For the text-containing cell, return its midpoint in (X, Y) coordinate format. 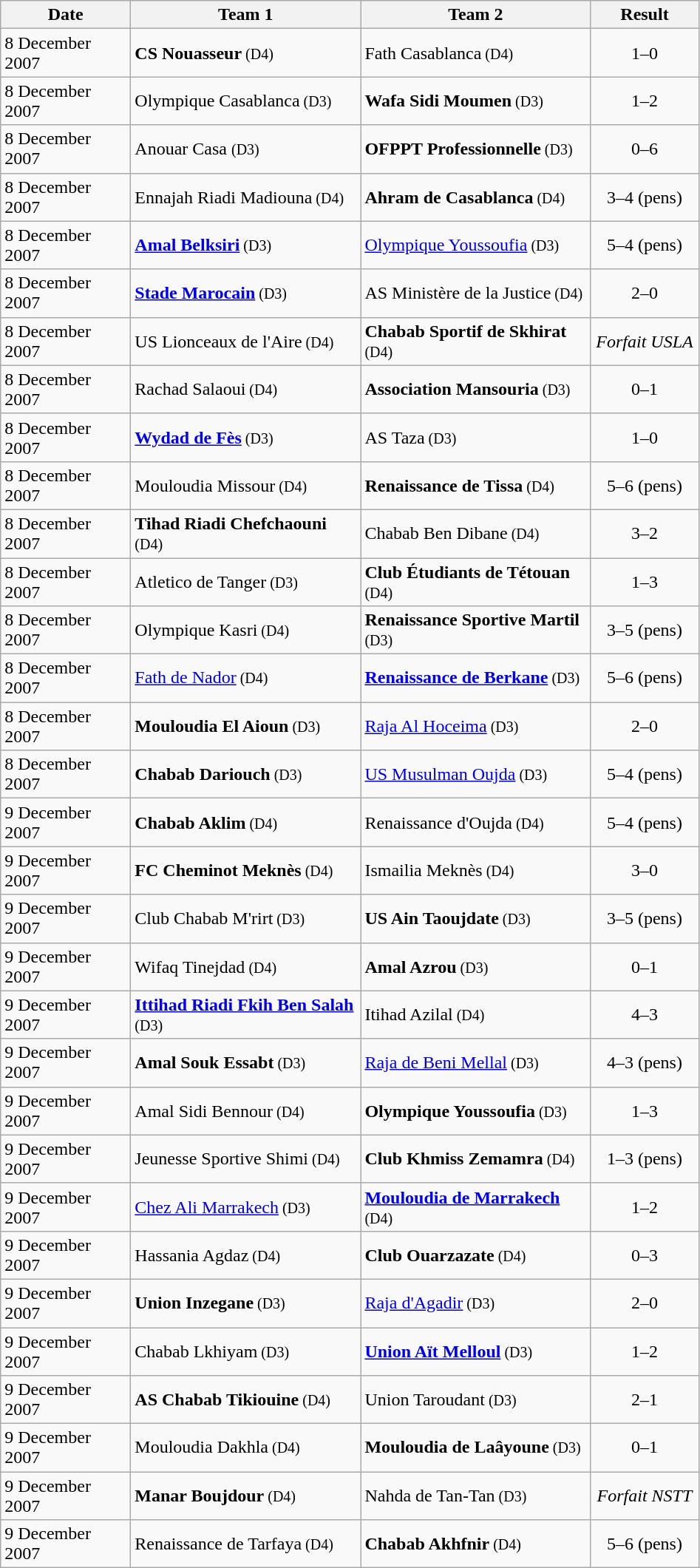
Chabab Ben Dibane (D4) (476, 534)
Wydad de Fès (D3) (245, 438)
Fath Casablanca (D4) (476, 53)
Forfait NSTT (645, 1496)
0–6 (645, 149)
4–3 (pens) (645, 1063)
Rachad Salaoui (D4) (245, 389)
Amal Sidi Bennour (D4) (245, 1110)
1–3 (pens) (645, 1159)
Renaissance de Tarfaya (D4) (245, 1544)
US Ain Taoujdate (D3) (476, 918)
Anouar Casa (D3) (245, 149)
FC Cheminot Meknès (D4) (245, 871)
Atletico de Tanger (D3) (245, 581)
Raja Al Hoceima (D3) (476, 726)
Hassania Agdaz (D4) (245, 1255)
Nahda de Tan-Tan (D3) (476, 1496)
Team 1 (245, 15)
Renaissance d'Oujda (D4) (476, 822)
Forfait USLA (645, 342)
Chabab Akhfnir (D4) (476, 1544)
Jeunesse Sportive Shimi (D4) (245, 1159)
Mouloudia Missour (D4) (245, 485)
2–1 (645, 1400)
Union Inzegane (D3) (245, 1303)
Club Chabab M'rirt (D3) (245, 918)
Ismailia Meknès (D4) (476, 871)
Fath de Nador (D4) (245, 679)
Mouloudia de Laâyoune (D3) (476, 1447)
Chabab Dariouch (D3) (245, 775)
Tihad Riadi Chefchaouni (D4) (245, 534)
Chabab Lkhiyam (D3) (245, 1351)
Stade Marocain (D3) (245, 293)
Itihad Azilal (D4) (476, 1014)
Chez Ali Marrakech (D3) (245, 1206)
Olympique Kasri (D4) (245, 630)
Raja d'Agadir (D3) (476, 1303)
Amal Azrou (D3) (476, 967)
AS Chabab Tikiouine (D4) (245, 1400)
Ittihad Riadi Fkih Ben Salah (D3) (245, 1014)
Olympique Casablanca (D3) (245, 101)
4–3 (645, 1014)
Mouloudia de Marrakech (D4) (476, 1206)
0–3 (645, 1255)
Raja de Beni Mellal (D3) (476, 1063)
Mouloudia El Aioun (D3) (245, 726)
AS Ministère de la Justice (D4) (476, 293)
Renaissance de Tissa (D4) (476, 485)
3–4 (pens) (645, 197)
OFPPT Professionnelle (D3) (476, 149)
Wafa Sidi Moumen (D3) (476, 101)
Result (645, 15)
Amal Belksiri (D3) (245, 245)
AS Taza (D3) (476, 438)
Renaissance Sportive Martil (D3) (476, 630)
US Musulman Oujda (D3) (476, 775)
Date (66, 15)
US Lionceaux de l'Aire (D4) (245, 342)
Renaissance de Berkane (D3) (476, 679)
Mouloudia Dakhla (D4) (245, 1447)
Chabab Sportif de Skhirat (D4) (476, 342)
Club Ouarzazate (D4) (476, 1255)
CS Nouasseur (D4) (245, 53)
Team 2 (476, 15)
Chabab Aklim (D4) (245, 822)
3–2 (645, 534)
Wifaq Tinejdad (D4) (245, 967)
Union Aït Melloul (D3) (476, 1351)
Ennajah Riadi Madiouna (D4) (245, 197)
3–0 (645, 871)
Ahram de Casablanca (D4) (476, 197)
Club Khmiss Zemamra (D4) (476, 1159)
Club Étudiants de Tétouan (D4) (476, 581)
Association Mansouria (D3) (476, 389)
Union Taroudant (D3) (476, 1400)
Amal Souk Essabt (D3) (245, 1063)
Manar Boujdour (D4) (245, 1496)
